For the text-containing cell, return its midpoint in [X, Y] coordinate format. 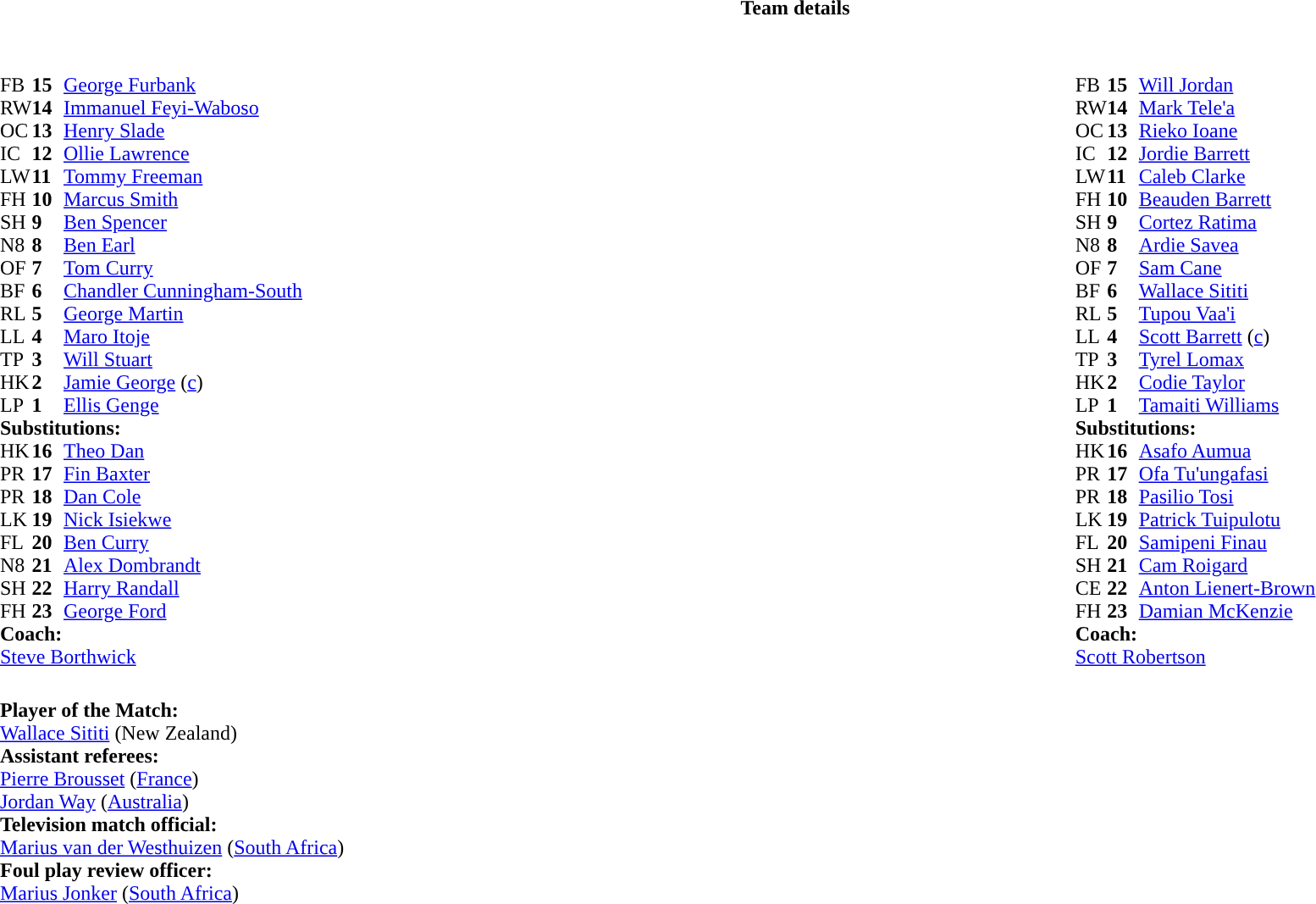
Caleb Clarke [1228, 176]
Will Stuart [183, 359]
Tupou Vaa'i [1228, 313]
Scott Barrett (c) [1228, 337]
Steve Borthwick [151, 657]
Codie Taylor [1228, 383]
Anton Lienert-Brown [1228, 588]
Immanuel Feyi-Waboso [183, 108]
Alex Dombrandt [183, 566]
Jamie George (c) [183, 383]
Rieko Ioane [1228, 130]
Will Jordan [1228, 85]
Wallace Sititi [1228, 291]
Tamaiti Williams [1228, 405]
Scott Robertson [1196, 657]
George Martin [183, 313]
Cortez Ratima [1228, 222]
Tommy Freeman [183, 176]
Chandler Cunningham-South [183, 291]
CE [1092, 588]
Harry Randall [183, 588]
Mark Tele'a [1228, 108]
Dan Cole [183, 496]
Jordie Barrett [1228, 154]
Ben Spencer [183, 222]
Ofa Tu'ungafasi [1228, 474]
Nick Isiekwe [183, 520]
Theo Dan [183, 451]
Tyrel Lomax [1228, 359]
Ollie Lawrence [183, 154]
Sam Cane [1228, 268]
Pasilio Tosi [1228, 496]
Samipeni Finau [1228, 542]
Fin Baxter [183, 474]
George Ford [183, 612]
Patrick Tuipulotu [1228, 520]
Ben Earl [183, 246]
Tom Curry [183, 268]
Damian McKenzie [1228, 612]
Henry Slade [183, 130]
Marcus Smith [183, 200]
George Furbank [183, 85]
Maro Itoje [183, 337]
Beauden Barrett [1228, 200]
Cam Roigard [1228, 566]
Asafo Aumua [1228, 451]
Ben Curry [183, 542]
Ellis Genge [183, 405]
Ardie Savea [1228, 246]
